Capture the cell that displays the provided text and extract its (X, Y) central coordinate. 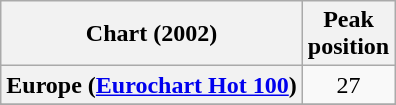
Chart (2002) (152, 34)
Europe (Eurochart Hot 100) (152, 85)
27 (348, 85)
Peakposition (348, 34)
